Identify which cell holds the provided text, then report its [X, Y] central coordinate. 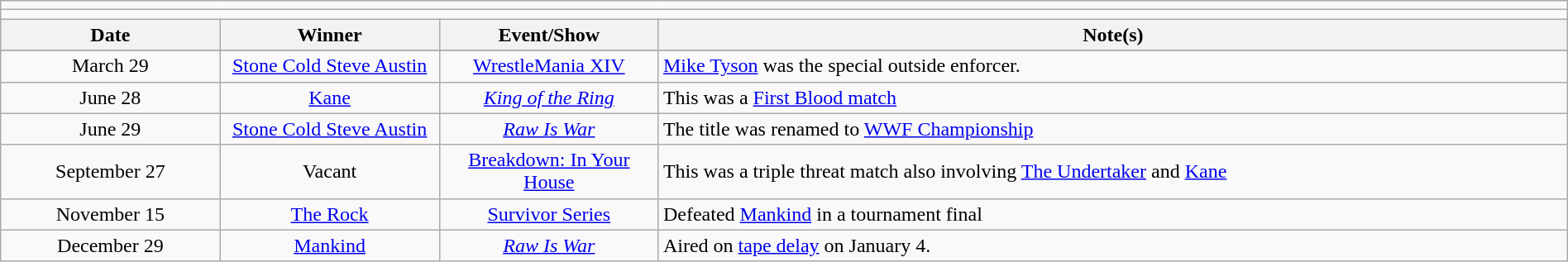
Mankind [329, 245]
King of the Ring [549, 98]
September 27 [111, 172]
Vacant [329, 172]
Mike Tyson was the special outside enforcer. [1113, 66]
This was a First Blood match [1113, 98]
The title was renamed to WWF Championship [1113, 129]
Breakdown: In Your House [549, 172]
Note(s) [1113, 35]
Aired on tape delay on January 4. [1113, 245]
Date [111, 35]
Kane [329, 98]
November 15 [111, 214]
Defeated Mankind in a tournament final [1113, 214]
Event/Show [549, 35]
March 29 [111, 66]
Survivor Series [549, 214]
June 29 [111, 129]
The Rock [329, 214]
WrestleMania XIV [549, 66]
Winner [329, 35]
This was a triple threat match also involving The Undertaker and Kane [1113, 172]
June 28 [111, 98]
December 29 [111, 245]
